Identify which cell holds the provided text, then report its [X, Y] central coordinate. 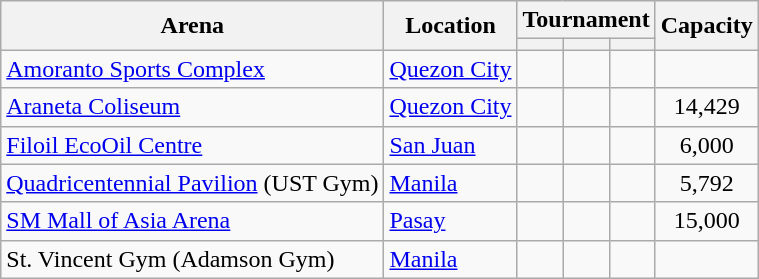
Araneta Coliseum [192, 107]
Location [450, 26]
Pasay [450, 221]
SM Mall of Asia Arena [192, 221]
5,792 [706, 183]
Arena [192, 26]
Filoil EcoOil Centre [192, 145]
15,000 [706, 221]
St. Vincent Gym (Adamson Gym) [192, 259]
Capacity [706, 26]
Amoranto Sports Complex [192, 69]
14,429 [706, 107]
6,000 [706, 145]
San Juan [450, 145]
Quadricentennial Pavilion (UST Gym) [192, 183]
Tournament [586, 20]
